Capture the cell that displays the provided text and extract its [x, y] central coordinate. 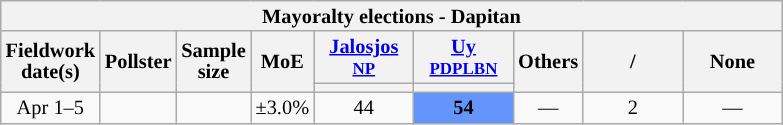
Fieldworkdate(s) [50, 62]
Pollster [138, 62]
2 [633, 108]
UyPDPLBN [464, 57]
±3.0% [282, 108]
None [733, 62]
JalosjosNP [364, 57]
Others [548, 62]
44 [364, 108]
54 [464, 108]
Mayoralty elections - Dapitan [392, 16]
MoE [282, 62]
Samplesize [213, 62]
/ [633, 62]
Apr 1–5 [50, 108]
